Extract the [x, y] coordinate from the center of the cell holding the provided text.  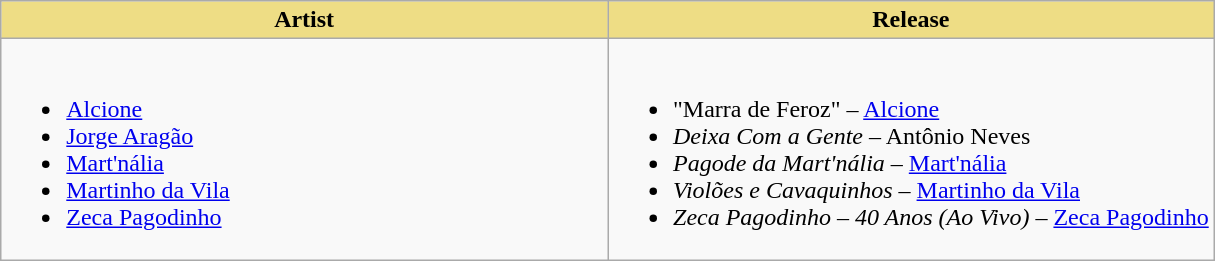
AlcioneJorge AragãoMart'náliaMartinho da VilaZeca Pagodinho [304, 150]
Release [912, 20]
Artist [304, 20]
